Provide the (X, Y) coordinate of the cell's center where the given text is located.  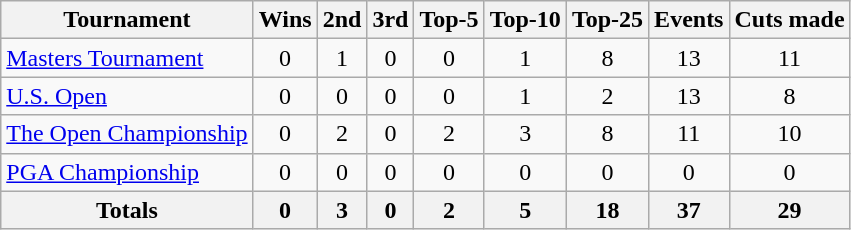
U.S. Open (127, 96)
The Open Championship (127, 134)
2nd (342, 20)
5 (525, 210)
Top-10 (525, 20)
Totals (127, 210)
10 (790, 134)
Wins (285, 20)
Top-5 (449, 20)
Masters Tournament (127, 58)
29 (790, 210)
18 (607, 210)
Cuts made (790, 20)
37 (689, 210)
Top-25 (607, 20)
Tournament (127, 20)
3rd (390, 20)
PGA Championship (127, 172)
Events (689, 20)
